Find where the given text appears and provide that cell's center as (x, y) coordinate. 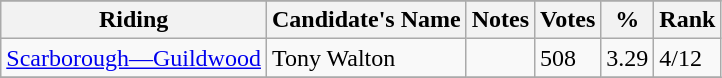
Votes (568, 20)
% (628, 20)
Notes (500, 20)
4/12 (688, 58)
Rank (688, 20)
3.29 (628, 58)
508 (568, 58)
Scarborough—Guildwood (134, 58)
Candidate's Name (366, 20)
Riding (134, 20)
Tony Walton (366, 58)
